Scan for the cell matching the given text and deliver its (X, Y) coordinate at center. 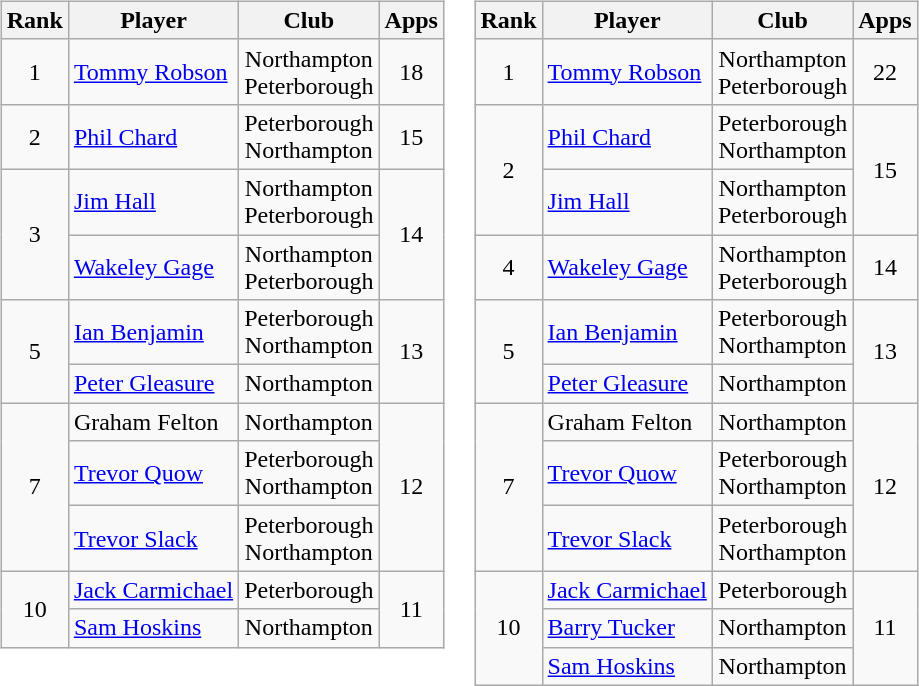
4 (508, 266)
22 (885, 72)
3 (34, 234)
18 (411, 72)
Barry Tucker (627, 628)
